Search for the cell housing the specified text and yield its [x, y] center coordinate. 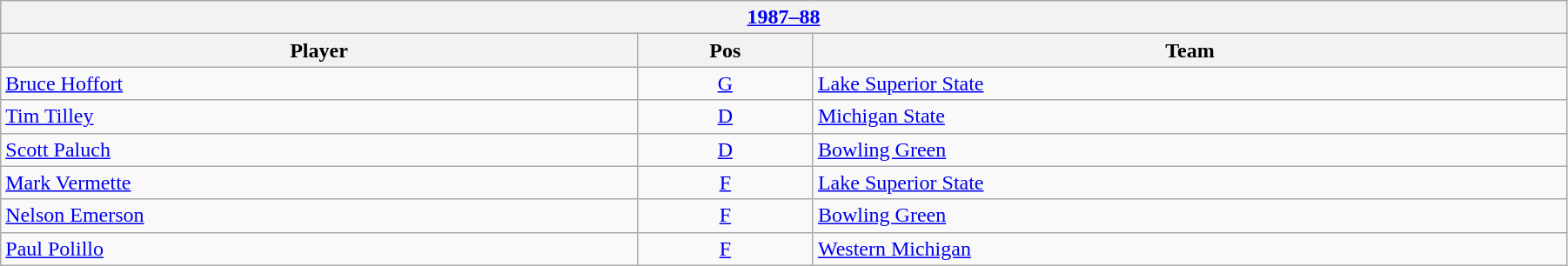
Nelson Emerson [319, 216]
Pos [725, 50]
Michigan State [1189, 116]
Team [1189, 50]
Paul Polillo [319, 249]
Scott Paluch [319, 150]
Tim Tilley [319, 116]
Western Michigan [1189, 249]
Bruce Hoffort [319, 83]
Mark Vermette [319, 183]
G [725, 83]
1987–88 [784, 17]
Player [319, 50]
